Scan for the cell matching the given text and deliver its (x, y) coordinate at center. 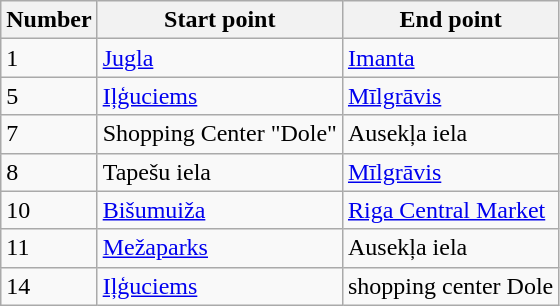
11 (49, 248)
7 (49, 134)
8 (49, 172)
1 (49, 58)
Riga Central Market (450, 210)
Tapešu iela (220, 172)
5 (49, 96)
10 (49, 210)
Shopping Center "Dole" (220, 134)
Jugla (220, 58)
Mežaparks (220, 248)
Bišumuiža (220, 210)
14 (49, 286)
Number (49, 20)
End point (450, 20)
shopping center Dole (450, 286)
Start point (220, 20)
Imanta (450, 58)
